Capture the cell that displays the provided text and extract its (X, Y) central coordinate. 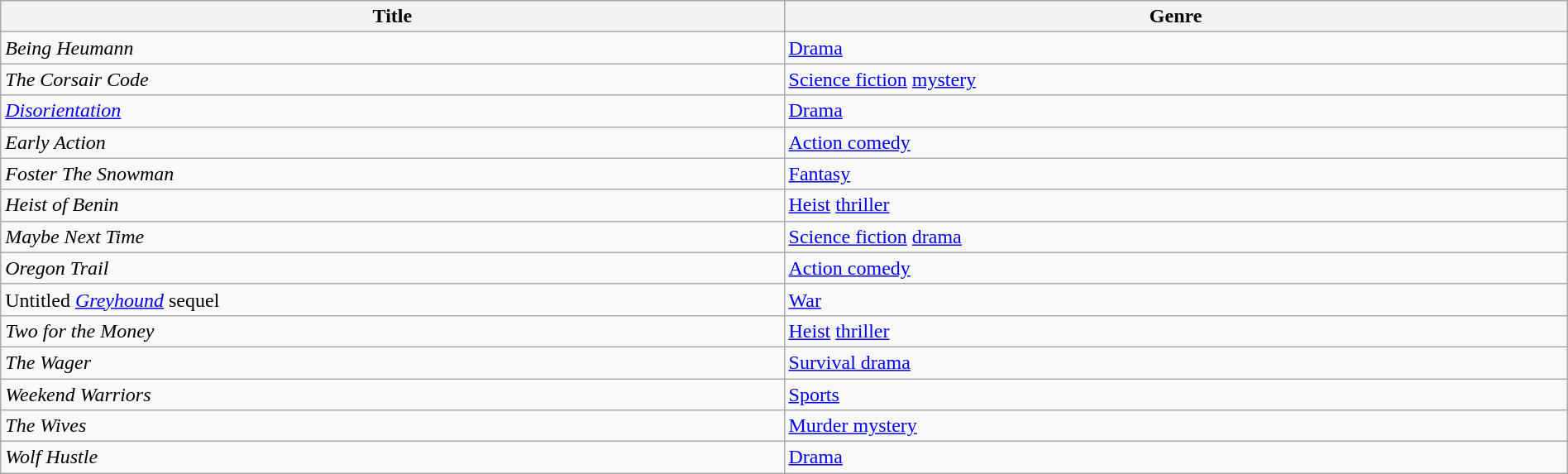
Science fiction drama (1176, 237)
Science fiction mystery (1176, 79)
Murder mystery (1176, 426)
Weekend Warriors (392, 395)
Two for the Money (392, 331)
War (1176, 299)
Title (392, 17)
Fantasy (1176, 174)
The Wives (392, 426)
Being Heumann (392, 48)
Wolf Hustle (392, 457)
The Wager (392, 362)
Untitled Greyhound sequel (392, 299)
Heist of Benin (392, 205)
Disorientation (392, 111)
Oregon Trail (392, 268)
Early Action (392, 142)
The Corsair Code (392, 79)
Genre (1176, 17)
Foster The Snowman (392, 174)
Sports (1176, 395)
Survival drama (1176, 362)
Maybe Next Time (392, 237)
